Scan for the cell matching the given text and deliver its [x, y] coordinate at center. 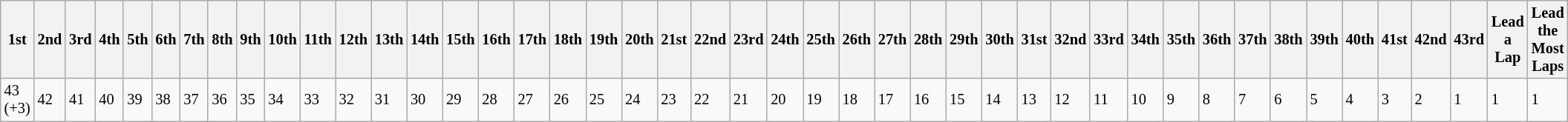
21st [674, 39]
13 [1035, 100]
27th [892, 39]
12 [1071, 100]
28th [928, 39]
39 [137, 100]
2 [1431, 100]
32 [353, 100]
41st [1394, 39]
23rd [748, 39]
1st [18, 39]
25 [604, 100]
8th [222, 39]
29th [964, 39]
14th [425, 39]
19 [821, 100]
6 [1288, 100]
42 [50, 100]
11th [318, 39]
6th [166, 39]
25th [821, 39]
37 [194, 100]
30 [425, 100]
23 [674, 100]
10 [1146, 100]
7th [194, 39]
10th [282, 39]
24 [639, 100]
24th [785, 39]
Lead the Most Laps [1548, 39]
31st [1035, 39]
30th [999, 39]
4th [109, 39]
7 [1252, 100]
42nd [1431, 39]
37th [1252, 39]
4 [1360, 100]
18 [857, 100]
12th [353, 39]
20 [785, 100]
16th [496, 39]
38th [1288, 39]
16 [928, 100]
3rd [80, 39]
39th [1324, 39]
28 [496, 100]
41 [80, 100]
3 [1394, 100]
29 [460, 100]
11 [1108, 100]
19th [604, 39]
33 [318, 100]
36 [222, 100]
Lead a Lap [1508, 39]
43 (+3) [18, 100]
22 [710, 100]
32nd [1071, 39]
20th [639, 39]
34th [1146, 39]
26th [857, 39]
22nd [710, 39]
14 [999, 100]
21 [748, 100]
34 [282, 100]
8 [1217, 100]
5th [137, 39]
36th [1217, 39]
35 [250, 100]
38 [166, 100]
27 [532, 100]
15th [460, 39]
26 [568, 100]
40 [109, 100]
15 [964, 100]
2nd [50, 39]
33rd [1108, 39]
17th [532, 39]
9th [250, 39]
17 [892, 100]
18th [568, 39]
9 [1181, 100]
40th [1360, 39]
43rd [1469, 39]
35th [1181, 39]
5 [1324, 100]
13th [389, 39]
31 [389, 100]
